Search for the cell housing the specified text and yield its [x, y] center coordinate. 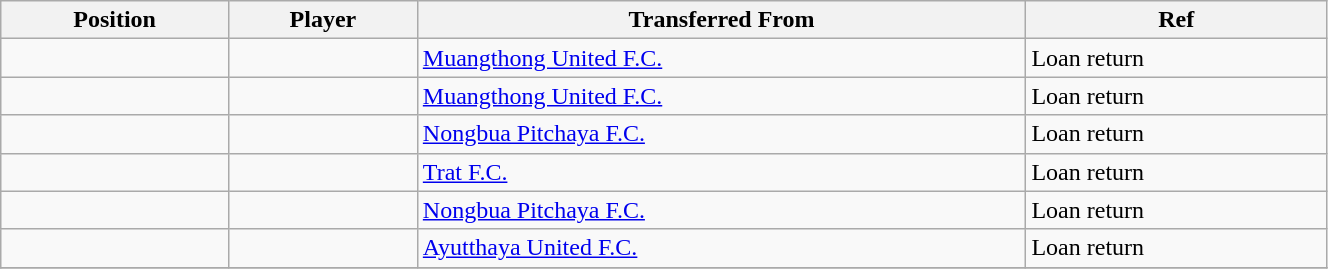
Transferred From [722, 20]
Trat F.C. [722, 172]
Position [115, 20]
Ref [1176, 20]
Player [324, 20]
Ayutthaya United F.C. [722, 248]
